Return [x, y] of the center of cell containing provided text 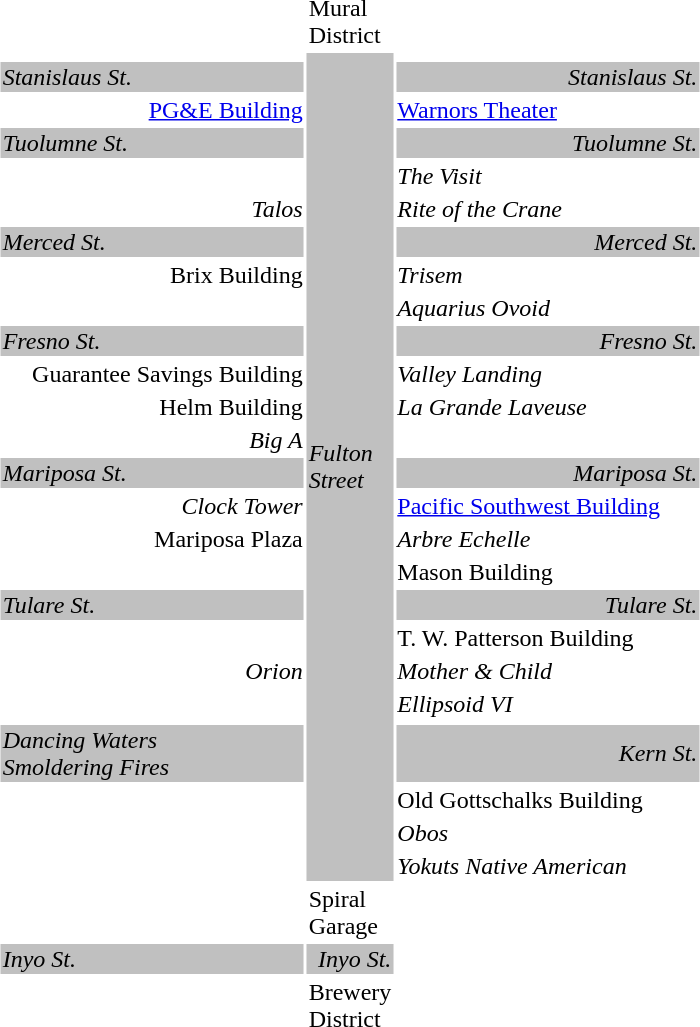
La Grande Laveuse [548, 407]
Valley Landing [548, 374]
Old Gottschalks Building [548, 800]
Yokuts Native American [548, 866]
Dancing Waters Smoldering Fires [152, 754]
Trisem [548, 275]
Talos [152, 209]
Mariposa Plaza [152, 539]
Ellipsoid VI [548, 704]
T. W. Patterson Building [548, 638]
Warnors Theater [548, 110]
Big A [152, 440]
Orion [152, 671]
Spiral Garage [350, 912]
Mother & Child [548, 671]
Rite of the Crane [548, 209]
The Visit [548, 176]
Obos [548, 833]
Guarantee Savings Building [152, 374]
Pacific Southwest Building [548, 506]
Kern St. [548, 754]
Fulton Street [350, 467]
PG&E Building [152, 110]
Helm Building [152, 407]
Mason Building [548, 572]
Brix Building [152, 275]
Clock Tower [152, 506]
Arbre Echelle [548, 539]
Aquarius Ovoid [548, 308]
